Locate the cell with the specified text and output its (X, Y) center coordinate. 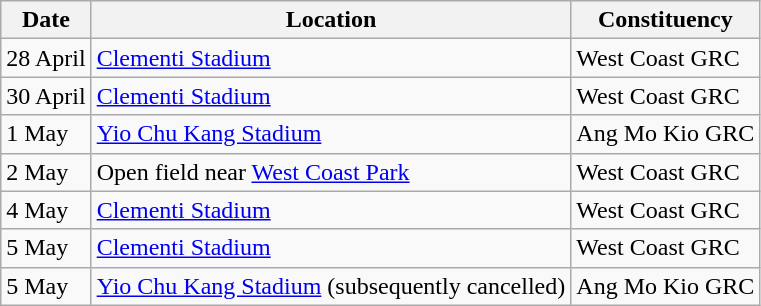
1 May (46, 134)
4 May (46, 210)
Yio Chu Kang Stadium (331, 134)
Open field near West Coast Park (331, 172)
30 April (46, 96)
Constituency (666, 20)
28 April (46, 58)
Date (46, 20)
2 May (46, 172)
Yio Chu Kang Stadium (subsequently cancelled) (331, 286)
Location (331, 20)
